Search for the cell housing the specified text and yield its [x, y] center coordinate. 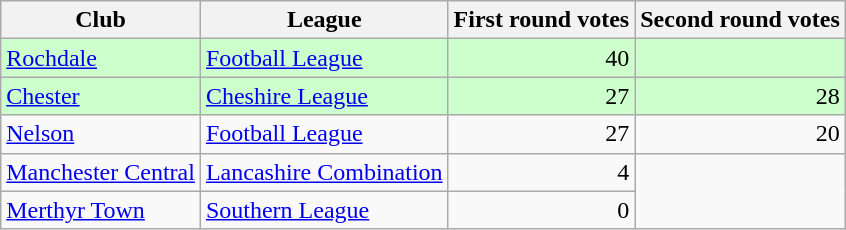
20 [740, 134]
28 [740, 96]
40 [542, 58]
Nelson [101, 134]
0 [542, 210]
Chester [101, 96]
First round votes [542, 20]
Rochdale [101, 58]
Second round votes [740, 20]
Club [101, 20]
Manchester Central [101, 172]
Southern League [324, 210]
Lancashire Combination [324, 172]
Cheshire League [324, 96]
Merthyr Town [101, 210]
League [324, 20]
4 [542, 172]
